Capture the cell that displays the provided text and extract its (x, y) central coordinate. 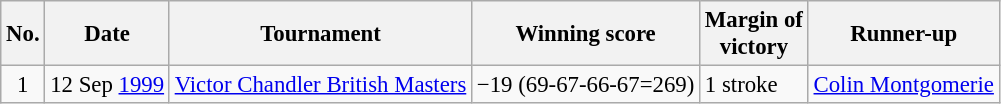
12 Sep 1999 (107, 85)
Colin Montgomerie (904, 85)
1 (23, 85)
Runner-up (904, 34)
Winning score (586, 34)
Tournament (320, 34)
No. (23, 34)
Margin ofvictory (754, 34)
−19 (69-67-66-67=269) (586, 85)
1 stroke (754, 85)
Victor Chandler British Masters (320, 85)
Date (107, 34)
